Locate the cell with the specified text and output its (X, Y) center coordinate. 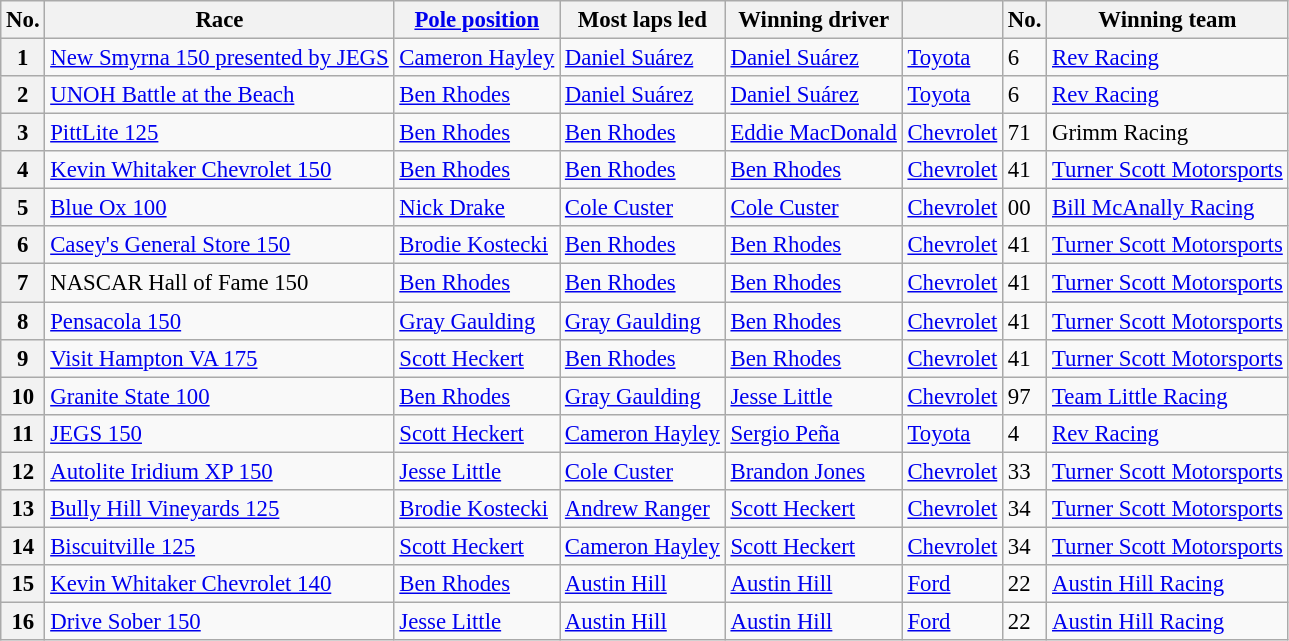
71 (1025, 133)
12 (23, 471)
13 (23, 509)
Visit Hampton VA 175 (220, 358)
16 (23, 621)
Kevin Whitaker Chevrolet 150 (220, 170)
Casey's General Store 150 (220, 245)
Grimm Racing (1168, 133)
Sergio Peña (814, 433)
PittLite 125 (220, 133)
Bill McAnally Racing (1168, 208)
33 (1025, 471)
10 (23, 396)
Most laps led (643, 20)
Winning driver (814, 20)
Blue Ox 100 (220, 208)
2 (23, 95)
14 (23, 546)
7 (23, 283)
Pole position (477, 20)
Bully Hill Vineyards 125 (220, 509)
1 (23, 58)
Nick Drake (477, 208)
Autolite Iridium XP 150 (220, 471)
Team Little Racing (1168, 396)
9 (23, 358)
11 (23, 433)
3 (23, 133)
5 (23, 208)
8 (23, 321)
UNOH Battle at the Beach (220, 95)
Pensacola 150 (220, 321)
Andrew Ranger (643, 509)
Biscuitville 125 (220, 546)
Winning team (1168, 20)
NASCAR Hall of Fame 150 (220, 283)
Brandon Jones (814, 471)
JEGS 150 (220, 433)
97 (1025, 396)
Kevin Whitaker Chevrolet 140 (220, 584)
Drive Sober 150 (220, 621)
New Smyrna 150 presented by JEGS (220, 58)
Granite State 100 (220, 396)
00 (1025, 208)
Eddie MacDonald (814, 133)
Race (220, 20)
15 (23, 584)
